Identify which cell holds the provided text, then report its [x, y] central coordinate. 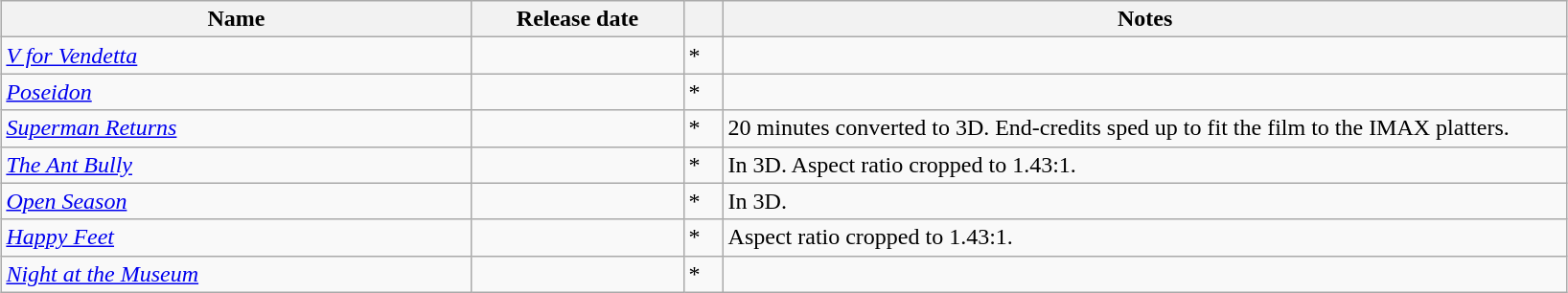
The Ant Bully [236, 165]
V for Vendetta [236, 56]
Night at the Museum [236, 274]
Aspect ratio cropped to 1.43:1. [1144, 237]
Happy Feet [236, 237]
20 minutes converted to 3D. End-credits sped up to fit the film to the IMAX platters. [1144, 128]
Notes [1144, 19]
In 3D. [1144, 201]
Open Season [236, 201]
Release date [577, 19]
Name [236, 19]
Poseidon [236, 92]
Superman Returns [236, 128]
In 3D. Aspect ratio cropped to 1.43:1. [1144, 165]
